Pinpoint the cell where the given text exists, returning its [x, y] midpoint coordinate. 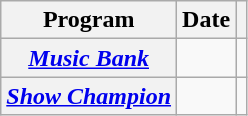
Program [89, 20]
Music Bank [89, 58]
Show Champion [89, 96]
Date [206, 20]
